Locate the cell with the specified text and output its (x, y) center coordinate. 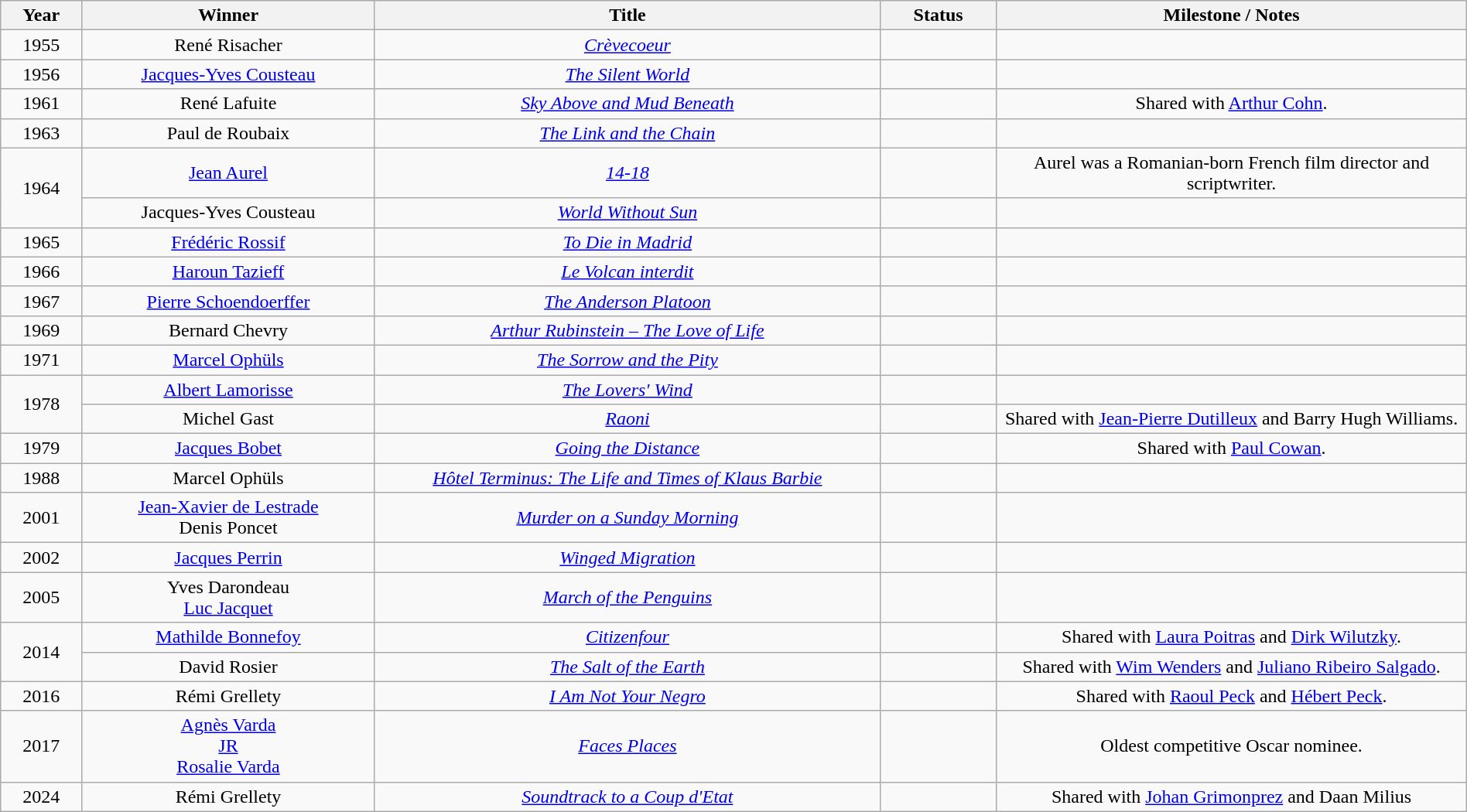
Shared with Jean-Pierre Dutilleux and Barry Hugh Williams. (1232, 419)
1955 (42, 45)
Shared with Wim Wenders and Juliano Ribeiro Salgado. (1232, 667)
Winner (229, 15)
Jean Aurel (229, 173)
Oldest competitive Oscar nominee. (1232, 746)
Title (627, 15)
Jean-Xavier de LestradeDenis Poncet (229, 518)
2016 (42, 696)
Sky Above and Mud Beneath (627, 104)
I Am Not Your Negro (627, 696)
The Link and the Chain (627, 133)
Le Volcan interdit (627, 271)
Hôtel Terminus: The Life and Times of Klaus Barbie (627, 478)
2005 (42, 597)
Raoni (627, 419)
Bernard Chevry (229, 330)
Shared with Paul Cowan. (1232, 449)
Citizenfour (627, 637)
1956 (42, 74)
2001 (42, 518)
Jacques Bobet (229, 449)
Mathilde Bonnefoy (229, 637)
Arthur Rubinstein – The Love of Life (627, 330)
Pierre Schoendoerffer (229, 301)
Faces Places (627, 746)
Michel Gast (229, 419)
Shared with Laura Poitras and Dirk Wilutzky. (1232, 637)
René Risacher (229, 45)
1969 (42, 330)
The Lovers' Wind (627, 389)
1971 (42, 360)
Crèvecoeur (627, 45)
The Silent World (627, 74)
Status (938, 15)
Going the Distance (627, 449)
Winged Migration (627, 558)
World Without Sun (627, 213)
1978 (42, 404)
14-18 (627, 173)
1965 (42, 242)
Aurel was a Romanian-born French film director and scriptwriter. (1232, 173)
Murder on a Sunday Morning (627, 518)
The Anderson Platoon (627, 301)
Jacques Perrin (229, 558)
Milestone / Notes (1232, 15)
Albert Lamorisse (229, 389)
1966 (42, 271)
1967 (42, 301)
Year (42, 15)
1963 (42, 133)
Shared with Arthur Cohn. (1232, 104)
The Sorrow and the Pity (627, 360)
2024 (42, 797)
The Salt of the Earth (627, 667)
Shared with Raoul Peck and Hébert Peck. (1232, 696)
Yves DarondeauLuc Jacquet (229, 597)
Agnès VardaJRRosalie Varda (229, 746)
1979 (42, 449)
To Die in Madrid (627, 242)
Soundtrack to a Coup d'Etat (627, 797)
1961 (42, 104)
David Rosier (229, 667)
2014 (42, 652)
2017 (42, 746)
1988 (42, 478)
Shared with Johan Grimonprez and Daan Milius (1232, 797)
René Lafuite (229, 104)
Paul de Roubaix (229, 133)
1964 (42, 187)
Haroun Tazieff (229, 271)
2002 (42, 558)
Frédéric Rossif (229, 242)
March of the Penguins (627, 597)
